Locate the cell with the specified text and output its (X, Y) center coordinate. 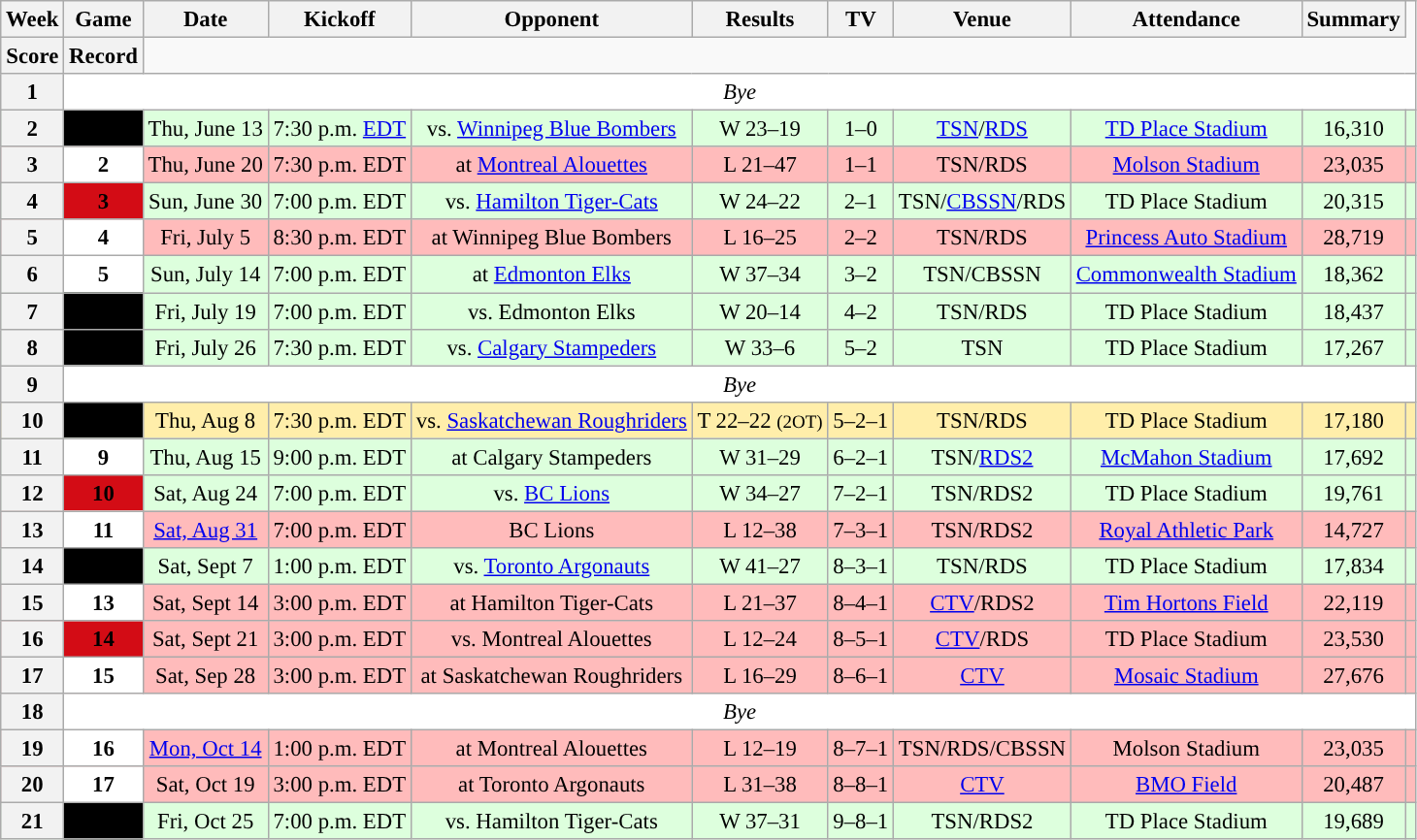
Week (33, 19)
17,267 (1353, 347)
W 20–14 (760, 311)
18,437 (1353, 311)
L 12–24 (760, 639)
T 22–22 (2OT) (760, 420)
5–2–1 (861, 420)
Score (33, 56)
at Edmonton Elks (551, 275)
L 21–47 (760, 165)
Fri, July 19 (206, 311)
W 37–34 (760, 275)
9:00 p.m. EDT (340, 457)
TSN (982, 347)
Princess Auto Stadium (1186, 238)
TSN/RDS/CBSSN (982, 749)
Fri, Oct 25 (206, 822)
21 (33, 822)
Sat, Aug 31 (206, 530)
20 (33, 785)
Thu, Aug 8 (206, 420)
vs. Saskatchewan Roughriders (551, 420)
17,834 (1353, 566)
Attendance (1186, 19)
Tim Hortons Field (1186, 602)
Sat, Sept 14 (206, 602)
W 33–6 (760, 347)
BC Lions (551, 530)
Sun, July 14 (206, 275)
8–6–1 (861, 676)
8–5–1 (861, 639)
W 24–22 (760, 202)
W 31–29 (760, 457)
Thu, June 13 (206, 129)
McMahon Stadium (1186, 457)
8:30 p.m. EDT (340, 238)
16,310 (1353, 129)
Venue (982, 19)
19,689 (1353, 822)
vs. Montreal Alouettes (551, 639)
8–4–1 (861, 602)
vs. Winnipeg Blue Bombers (551, 129)
Thu, Aug 15 (206, 457)
L 16–29 (760, 676)
Sun, June 30 (206, 202)
at Hamilton Tiger-Cats (551, 602)
Commonwealth Stadium (1186, 275)
17,692 (1353, 457)
27,676 (1353, 676)
L 12–19 (760, 749)
28,719 (1353, 238)
Fri, July 5 (206, 238)
L 21–37 (760, 602)
W 34–27 (760, 494)
at Winnipeg Blue Bombers (551, 238)
vs. BC Lions (551, 494)
W 37–31 (760, 822)
Mosaic Stadium (1186, 676)
Mon, Oct 14 (206, 749)
Royal Athletic Park (1186, 530)
CTV/RDS2 (982, 602)
L 16–25 (760, 238)
1–1 (861, 165)
19 (33, 749)
20,487 (1353, 785)
Kickoff (340, 19)
8–7–1 (861, 749)
vs. Calgary Stampeders (551, 347)
Record (103, 56)
Sat, Aug 24 (206, 494)
Date (206, 19)
Sat, Oct 19 (206, 785)
at Saskatchewan Roughriders (551, 676)
W 23–19 (760, 129)
6–2–1 (861, 457)
8–3–1 (861, 566)
9–8–1 (861, 822)
Fri, July 26 (206, 347)
vs. Toronto Argonauts (551, 566)
L 12–38 (760, 530)
23,530 (1353, 639)
at Toronto Argonauts (551, 785)
Sat, Sept 21 (206, 639)
7–3–1 (861, 530)
5–2 (861, 347)
20,315 (1353, 202)
TSN/CBSSN/RDS (982, 202)
17,180 (1353, 420)
Sat, Sept 7 (206, 566)
18,362 (1353, 275)
3–2 (861, 275)
19,761 (1353, 494)
2–2 (861, 238)
Summary (1353, 19)
at Calgary Stampeders (551, 457)
Game (103, 19)
TSN/CBSSN (982, 275)
14,727 (1353, 530)
W 41–27 (760, 566)
Thu, June 20 (206, 165)
TV (861, 19)
8–8–1 (861, 785)
7–2–1 (861, 494)
CTV/RDS (982, 639)
Sat, Sep 28 (206, 676)
BMO Field (1186, 785)
1–0 (861, 129)
L 31–38 (760, 785)
Results (760, 19)
4–2 (861, 311)
vs. Edmonton Elks (551, 311)
22,119 (1353, 602)
2–1 (861, 202)
Opponent (551, 19)
